Output the [X, Y] coordinate of the center of the cell containing the given text.  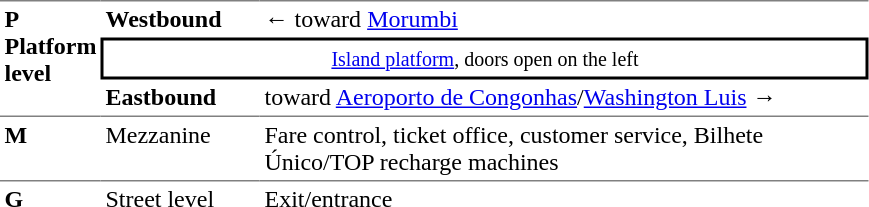
Westbound [180, 19]
Mezzanine [180, 148]
Eastbound [180, 99]
M [50, 148]
← toward Morumbi [564, 19]
Fare control, ticket office, customer service, Bilhete Único/TOP recharge machines [564, 148]
PPlatform level [50, 58]
toward Aeroporto de Congonhas/Washington Luis → [564, 99]
Island platform, doors open on the left [485, 59]
